Output the [X, Y] coordinate of the center of the cell containing the given text.  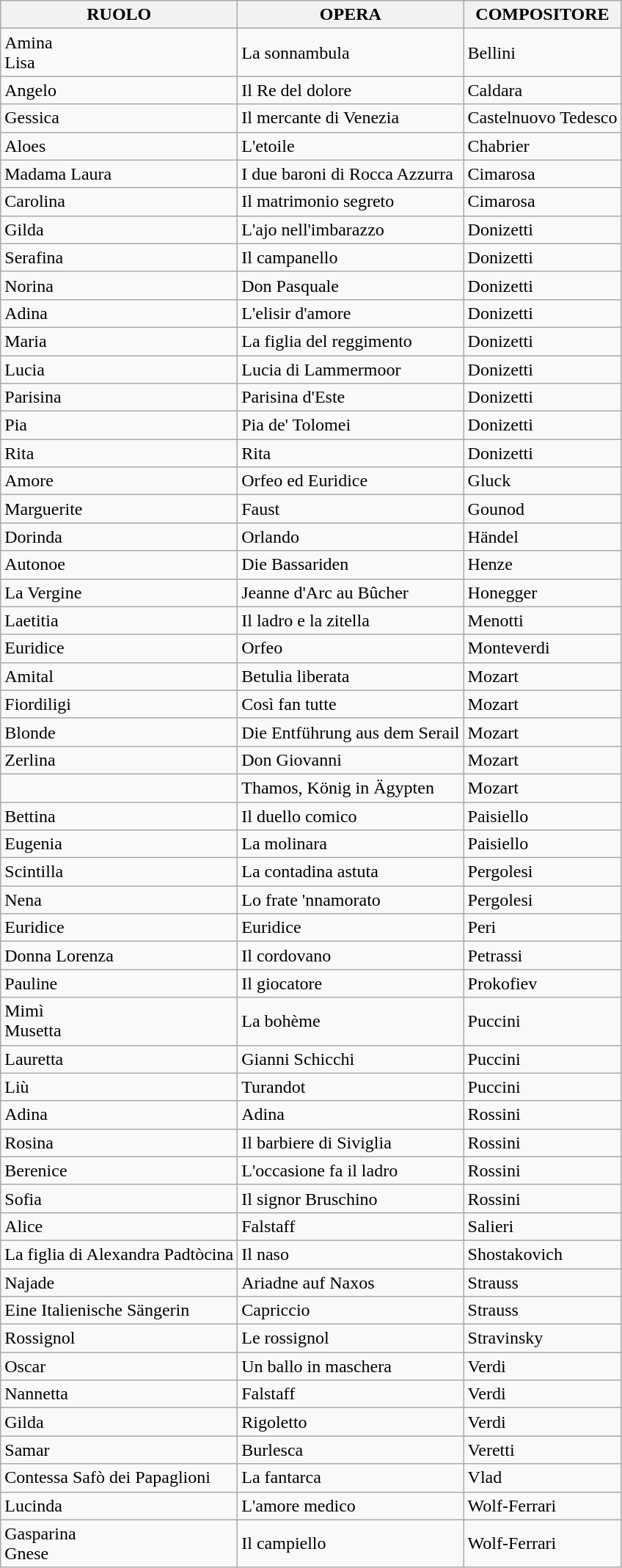
Caldara [543, 90]
Fiordiligi [119, 704]
Jeanne d'Arc au Bûcher [351, 593]
Il Re del dolore [351, 90]
Monteverdi [543, 648]
Thamos, König in Ägypten [351, 788]
Honegger [543, 593]
Liù [119, 1087]
Orfeo [351, 648]
Salieri [543, 1226]
Gianni Schicchi [351, 1059]
Il ladro e la zitella [351, 620]
Orlando [351, 537]
Maria [119, 341]
Chabrier [543, 146]
Dorinda [119, 537]
Faust [351, 509]
Lucinda [119, 1506]
Rigoletto [351, 1422]
Norina [119, 285]
I due baroni di Rocca Azzurra [351, 174]
Parisina [119, 398]
Pia de' Tolomei [351, 425]
Pia [119, 425]
MimìMusetta [119, 1021]
Berenice [119, 1170]
Alice [119, 1226]
Il giocatore [351, 983]
Samar [119, 1450]
Prokofiev [543, 983]
Ariadne auf Naxos [351, 1283]
Die Entführung aus dem Serail [351, 732]
Carolina [119, 202]
Il signor Bruschino [351, 1198]
COMPOSITORE [543, 15]
Autonoe [119, 565]
Gluck [543, 481]
L'occasione fa il ladro [351, 1170]
Castelnuovo Tedesco [543, 118]
Gounod [543, 509]
Stravinsky [543, 1338]
L'ajo nell'imbarazzo [351, 230]
Najade [119, 1283]
Eine Italienische Sängerin [119, 1311]
Turandot [351, 1087]
Il campanello [351, 257]
Amore [119, 481]
Il duello comico [351, 816]
Un ballo in maschera [351, 1366]
Lauretta [119, 1059]
Petrassi [543, 956]
Menotti [543, 620]
Die Bassariden [351, 565]
Laetitia [119, 620]
Betulia liberata [351, 676]
La fantarca [351, 1478]
Zerlina [119, 760]
L'etoile [351, 146]
Gessica [119, 118]
Vlad [543, 1478]
Burlesca [351, 1450]
Don Giovanni [351, 760]
L'amore medico [351, 1506]
Marguerite [119, 509]
Serafina [119, 257]
Il matrimonio segreto [351, 202]
Shostakovich [543, 1254]
Oscar [119, 1366]
La Vergine [119, 593]
Veretti [543, 1450]
Händel [543, 537]
Lo frate 'nnamorato [351, 900]
Il mercante di Venezia [351, 118]
Orfeo ed Euridice [351, 481]
Rosina [119, 1143]
Don Pasquale [351, 285]
Sofia [119, 1198]
Henze [543, 565]
Aloes [119, 146]
La sonnambula [351, 53]
Peri [543, 928]
Il campiello [351, 1543]
Il cordovano [351, 956]
Nena [119, 900]
La figlia di Alexandra Padtòcina [119, 1254]
Blonde [119, 732]
La molinara [351, 844]
Il naso [351, 1254]
Amital [119, 676]
Il barbiere di Siviglia [351, 1143]
AminaLisa [119, 53]
Angelo [119, 90]
Contessa Safò dei Papaglioni [119, 1478]
Lucia di Lammermoor [351, 369]
Bettina [119, 816]
Rossignol [119, 1338]
Così fan tutte [351, 704]
OPERA [351, 15]
GasparinaGnese [119, 1543]
L'elisir d'amore [351, 313]
Le rossignol [351, 1338]
Scintilla [119, 872]
RUOLO [119, 15]
Lucia [119, 369]
La bohème [351, 1021]
Capriccio [351, 1311]
Bellini [543, 53]
Pauline [119, 983]
La contadina astuta [351, 872]
Parisina d'Este [351, 398]
Eugenia [119, 844]
Madama Laura [119, 174]
Nannetta [119, 1394]
La figlia del reggimento [351, 341]
Donna Lorenza [119, 956]
